Pinpoint the cell where the given text exists, returning its (X, Y) midpoint coordinate. 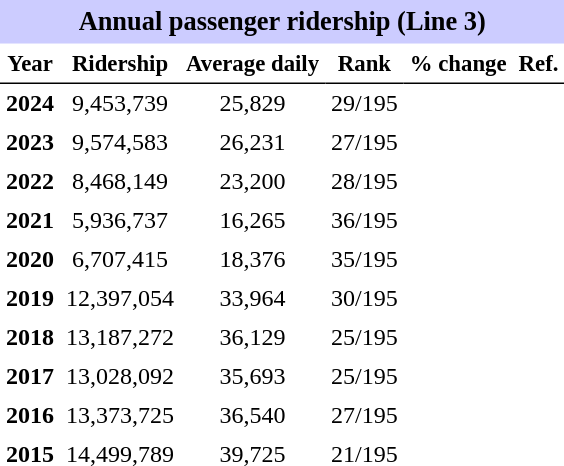
26,231 (252, 142)
2022 (30, 182)
2023 (30, 142)
13,187,272 (120, 338)
23,200 (252, 182)
Rank (364, 64)
6,707,415 (120, 260)
2017 (30, 376)
Ridership (120, 64)
Average daily (252, 64)
25,829 (252, 104)
2019 (30, 298)
18,376 (252, 260)
2020 (30, 260)
35,693 (252, 376)
36,540 (252, 416)
36/195 (364, 220)
28/195 (364, 182)
9,574,583 (120, 142)
2021 (30, 220)
Annual passenger ridership (Line 3) (282, 22)
29/195 (364, 104)
35/195 (364, 260)
16,265 (252, 220)
% change (458, 64)
12,397,054 (120, 298)
30/195 (364, 298)
2018 (30, 338)
Year (30, 64)
9,453,739 (120, 104)
8,468,149 (120, 182)
5,936,737 (120, 220)
13,028,092 (120, 376)
13,373,725 (120, 416)
33,964 (252, 298)
2024 (30, 104)
2016 (30, 416)
36,129 (252, 338)
